Detect which cell encompasses the target text, then output its [x, y] center coordinate. 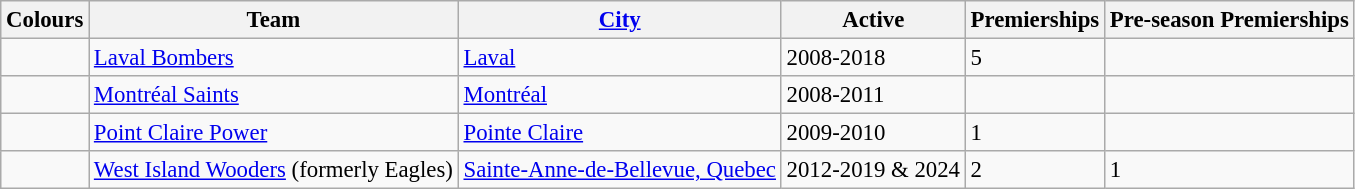
Premierships [1034, 20]
Sainte-Anne-de-Bellevue, Quebec [620, 170]
2012-2019 & 2024 [873, 170]
2008-2018 [873, 58]
Colours [45, 20]
Laval Bombers [274, 58]
5 [1034, 58]
Pre-season Premierships [1230, 20]
Active [873, 20]
City [620, 20]
Montréal Saints [274, 95]
Point Claire Power [274, 133]
Pointe Claire [620, 133]
2008-2011 [873, 95]
West Island Wooders (formerly Eagles) [274, 170]
2009-2010 [873, 133]
Montréal [620, 95]
Laval [620, 58]
2 [1034, 170]
Team [274, 20]
